Capture the cell that displays the provided text and extract its (x, y) central coordinate. 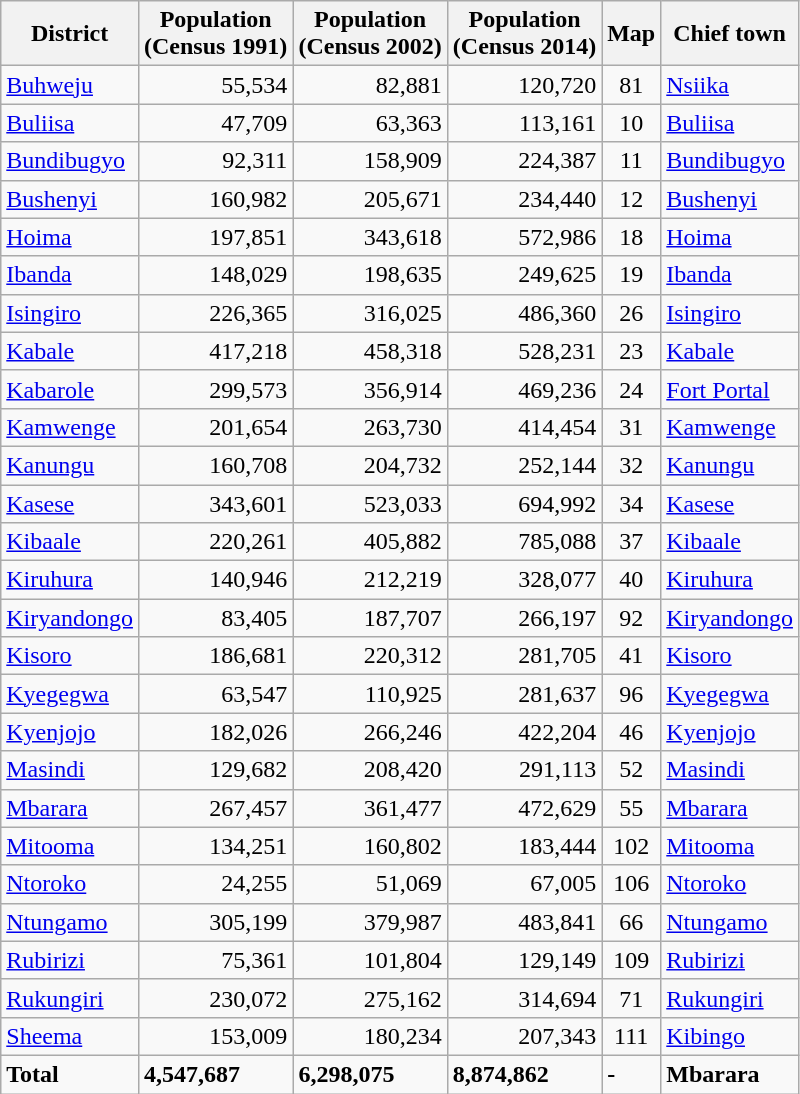
52 (632, 770)
158,909 (370, 161)
234,440 (524, 199)
263,730 (370, 427)
47,709 (215, 123)
4,547,687 (215, 1074)
8,874,862 (524, 1074)
40 (632, 580)
220,312 (370, 656)
291,113 (524, 770)
281,637 (524, 694)
Population(Census 2002) (370, 34)
299,573 (215, 389)
379,987 (370, 922)
183,444 (524, 846)
572,986 (524, 237)
134,251 (215, 846)
417,218 (215, 351)
148,029 (215, 275)
63,363 (370, 123)
129,682 (215, 770)
458,318 (370, 351)
41 (632, 656)
160,802 (370, 846)
71 (632, 998)
Kabarole (70, 389)
224,387 (524, 161)
252,144 (524, 465)
75,361 (215, 960)
Nsiika (730, 85)
Population(Census 2014) (524, 34)
140,946 (215, 580)
523,033 (370, 503)
10 (632, 123)
230,072 (215, 998)
314,694 (524, 998)
18 (632, 237)
305,199 (215, 922)
281,705 (524, 656)
55,534 (215, 85)
32 (632, 465)
24,255 (215, 884)
266,197 (524, 618)
26 (632, 313)
- (632, 1074)
207,343 (524, 1036)
23 (632, 351)
34 (632, 503)
361,477 (370, 808)
694,992 (524, 503)
19 (632, 275)
55 (632, 808)
82,881 (370, 85)
422,204 (524, 732)
113,161 (524, 123)
106 (632, 884)
316,025 (370, 313)
120,720 (524, 85)
129,149 (524, 960)
275,162 (370, 998)
356,914 (370, 389)
51,069 (370, 884)
212,219 (370, 580)
31 (632, 427)
472,629 (524, 808)
Kibingo (730, 1036)
160,982 (215, 199)
Total (70, 1074)
11 (632, 161)
110,925 (370, 694)
220,261 (215, 542)
343,618 (370, 237)
405,882 (370, 542)
Population(Census 1991) (215, 34)
Buhweju (70, 85)
101,804 (370, 960)
328,077 (524, 580)
96 (632, 694)
67,005 (524, 884)
92 (632, 618)
187,707 (370, 618)
Map (632, 34)
205,671 (370, 199)
785,088 (524, 542)
414,454 (524, 427)
83,405 (215, 618)
249,625 (524, 275)
528,231 (524, 351)
197,851 (215, 237)
343,601 (215, 503)
111 (632, 1036)
63,547 (215, 694)
102 (632, 846)
182,026 (215, 732)
37 (632, 542)
266,246 (370, 732)
208,420 (370, 770)
Chief town (730, 34)
483,841 (524, 922)
Fort Portal (730, 389)
486,360 (524, 313)
92,311 (215, 161)
109 (632, 960)
153,009 (215, 1036)
6,298,075 (370, 1074)
267,457 (215, 808)
160,708 (215, 465)
469,236 (524, 389)
198,635 (370, 275)
180,234 (370, 1036)
Sheema (70, 1036)
81 (632, 85)
186,681 (215, 656)
24 (632, 389)
12 (632, 199)
204,732 (370, 465)
66 (632, 922)
201,654 (215, 427)
226,365 (215, 313)
46 (632, 732)
District (70, 34)
